From the cell containing the given text, extract its center point as [x, y] coordinate. 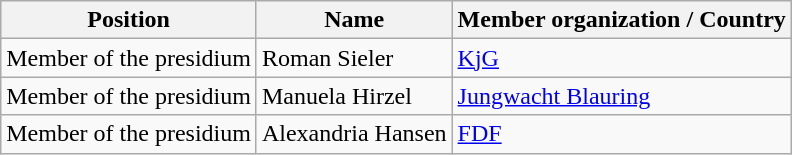
Jungwacht Blauring [622, 96]
Name [354, 20]
FDF [622, 134]
Roman Sieler [354, 58]
KjG [622, 58]
Member organization / Country [622, 20]
Manuela Hirzel [354, 96]
Position [129, 20]
Alexandria Hansen [354, 134]
